Scan for the cell matching the given text and deliver its [X, Y] coordinate at center. 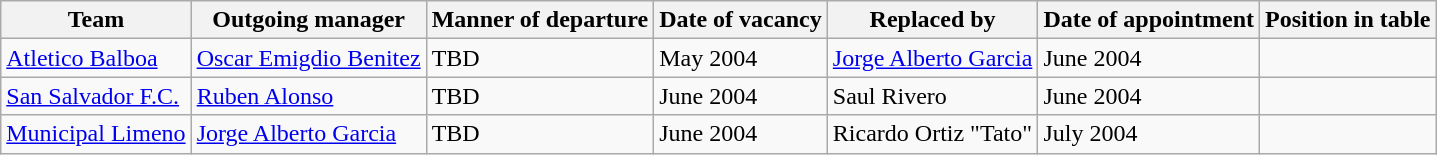
Oscar Emigdio Benitez [308, 58]
July 2004 [1149, 134]
Position in table [1348, 20]
Municipal Limeno [96, 134]
Atletico Balboa [96, 58]
Date of appointment [1149, 20]
Team [96, 20]
Saul Rivero [932, 96]
Ricardo Ortiz "Tato" [932, 134]
May 2004 [741, 58]
Outgoing manager [308, 20]
Date of vacancy [741, 20]
Ruben Alonso [308, 96]
San Salvador F.C. [96, 96]
Manner of departure [540, 20]
Replaced by [932, 20]
